Determine the [x, y] coordinate at the center of the cell enclosing the given text.  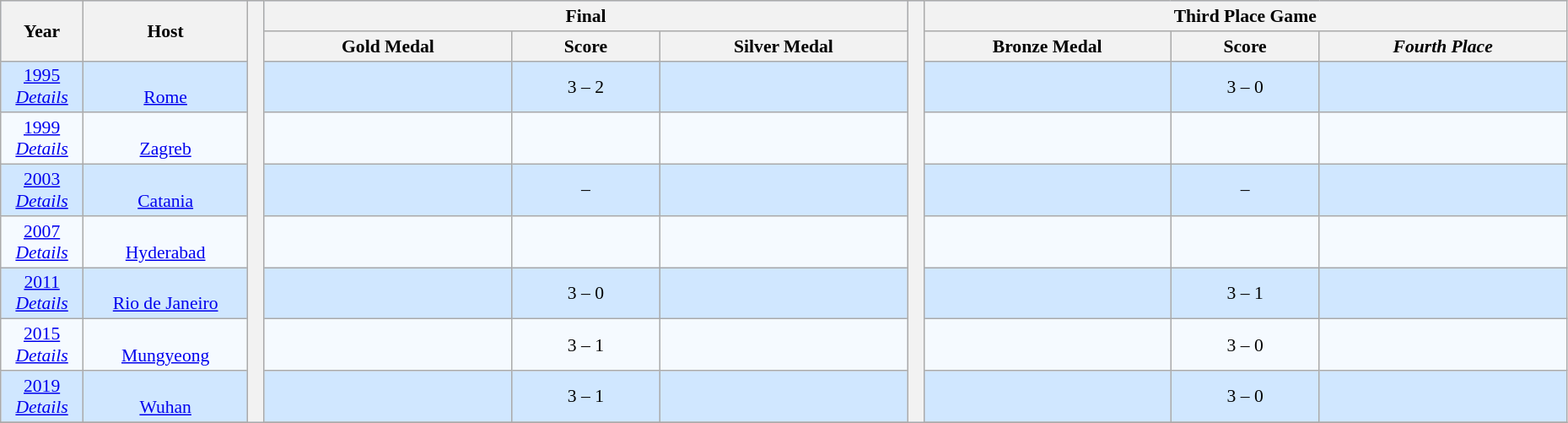
2019 Details [42, 397]
Catania [165, 191]
Final [585, 16]
Hyderabad [165, 241]
Host [165, 30]
Fourth Place [1442, 46]
Bronze Medal [1048, 46]
2003 Details [42, 191]
Zagreb [165, 138]
2007 Details [42, 241]
Third Place Game [1245, 16]
Mungyeong [165, 344]
Wuhan [165, 397]
Year [42, 30]
1995 Details [42, 86]
Rio de Janeiro [165, 294]
Rome [165, 86]
Gold Medal [388, 46]
1999 Details [42, 138]
Silver Medal [783, 46]
2015 Details [42, 344]
2011 Details [42, 294]
3 – 2 [586, 86]
